Search for the cell housing the specified text and yield its (x, y) center coordinate. 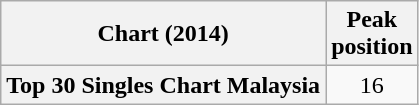
Chart (2014) (164, 34)
Peakposition (372, 34)
Top 30 Singles Chart Malaysia (164, 85)
16 (372, 85)
